Extract the (x, y) coordinate from the center of the cell holding the provided text.  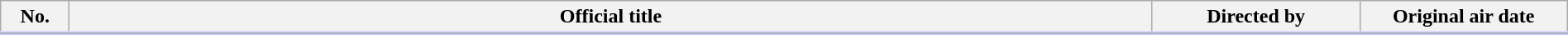
Original air date (1464, 17)
Directed by (1255, 17)
Official title (610, 17)
No. (35, 17)
